For the text-containing cell, return its midpoint in (x, y) coordinate format. 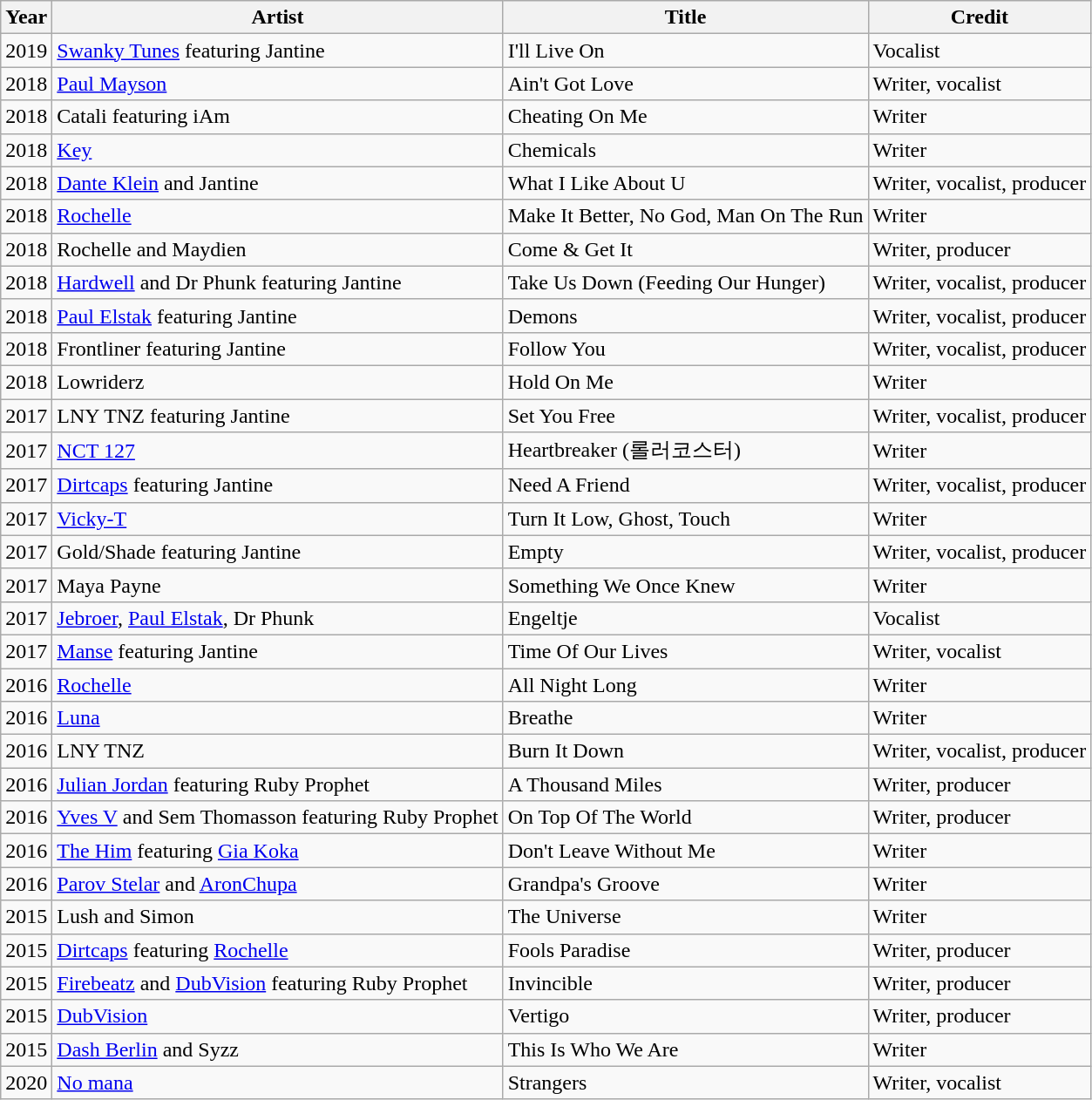
Julian Jordan featuring Ruby Prophet (277, 784)
Dirtcaps featuring Jantine (277, 485)
Fools Paradise (685, 950)
Heartbreaker (롤러코스터) (685, 452)
Engeltje (685, 618)
Hold On Me (685, 382)
Need A Friend (685, 485)
Parov Stelar and AronChupa (277, 884)
Dirtcaps featuring Rochelle (277, 950)
Strangers (685, 1083)
2019 (26, 51)
Yves V and Sem Thomasson featuring Ruby Prophet (277, 818)
Don't Leave Without Me (685, 851)
Turn It Low, Ghost, Touch (685, 519)
Paul Mayson (277, 84)
Time Of Our Lives (685, 651)
Vertigo (685, 1016)
Dante Klein and Jantine (277, 183)
Rochelle and Maydien (277, 249)
Burn It Down (685, 751)
Breathe (685, 718)
Take Us Down (Feeding Our Hunger) (685, 282)
Ain't Got Love (685, 84)
Hardwell and Dr Phunk featuring Jantine (277, 282)
Grandpa's Groove (685, 884)
Cheating On Me (685, 117)
Follow You (685, 349)
Make It Better, No God, Man On The Run (685, 216)
The Him featuring Gia Koka (277, 851)
Come & Get It (685, 249)
On Top Of The World (685, 818)
What I Like About U (685, 183)
Invincible (685, 983)
The Universe (685, 917)
Swanky Tunes featuring Jantine (277, 51)
Vicky-T (277, 519)
Set You Free (685, 416)
Artist (277, 17)
All Night Long (685, 684)
Manse featuring Jantine (277, 651)
Maya Payne (277, 585)
Credit (980, 17)
Gold/Shade featuring Jantine (277, 552)
2020 (26, 1083)
Title (685, 17)
DubVision (277, 1016)
No mana (277, 1083)
LNY TNZ (277, 751)
Key (277, 150)
Frontliner featuring Jantine (277, 349)
This Is Who We Are (685, 1049)
Chemicals (685, 150)
I'll Live On (685, 51)
NCT 127 (277, 452)
Luna (277, 718)
LNY TNZ featuring Jantine (277, 416)
Catali featuring iAm (277, 117)
Empty (685, 552)
Paul Elstak featuring Jantine (277, 316)
Dash Berlin and Syzz (277, 1049)
Year (26, 17)
A Thousand Miles (685, 784)
Something We Once Knew (685, 585)
Lowriderz (277, 382)
Firebeatz and DubVision featuring Ruby Prophet (277, 983)
Lush and Simon (277, 917)
Jebroer, Paul Elstak, Dr Phunk (277, 618)
Demons (685, 316)
